Pinpoint the cell where the given text exists, returning its (X, Y) midpoint coordinate. 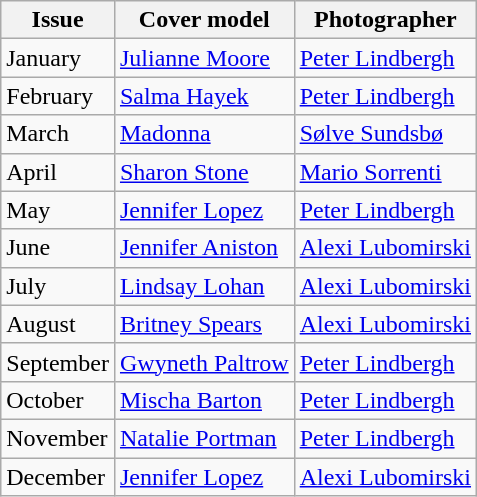
August (58, 324)
December (58, 477)
June (58, 248)
Cover model (204, 20)
Sølve Sundsbø (385, 134)
Natalie Portman (204, 438)
September (58, 362)
April (58, 172)
Britney Spears (204, 324)
Photographer (385, 20)
Jennifer Aniston (204, 248)
February (58, 96)
October (58, 400)
January (58, 58)
Sharon Stone (204, 172)
Mischa Barton (204, 400)
Salma Hayek (204, 96)
Julianne Moore (204, 58)
July (58, 286)
Madonna (204, 134)
November (58, 438)
May (58, 210)
Mario Sorrenti (385, 172)
March (58, 134)
Gwyneth Paltrow (204, 362)
Lindsay Lohan (204, 286)
Issue (58, 20)
